Output the [X, Y] coordinate of the center of the cell containing the given text.  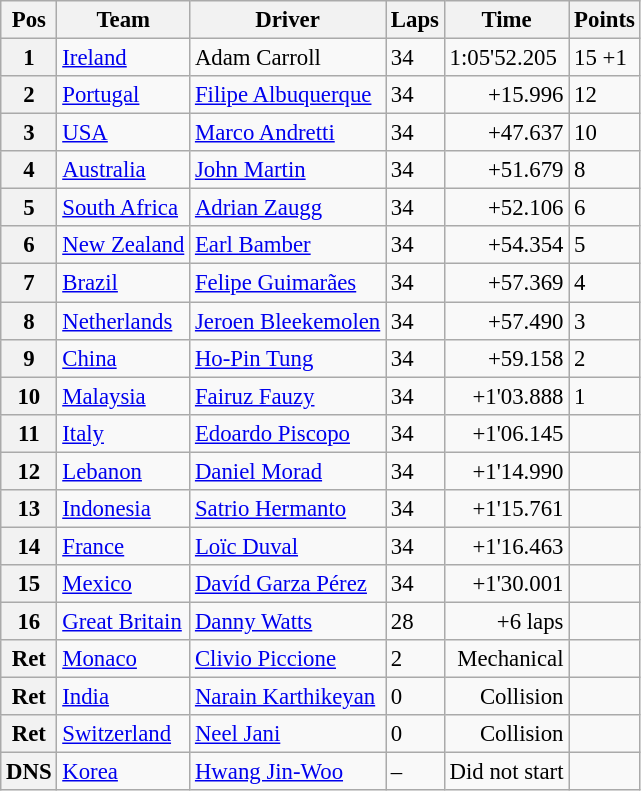
Mexico [124, 584]
+15.996 [506, 95]
9 [29, 358]
7 [29, 283]
Davíd Garza Pérez [288, 584]
Brazil [124, 283]
+1'15.761 [506, 509]
+1'06.145 [506, 433]
DNS [29, 772]
Clivio Piccione [288, 659]
Malaysia [124, 396]
Marco Andretti [288, 133]
13 [29, 509]
Portugal [124, 95]
Loïc Duval [288, 546]
Points [604, 20]
Satrio Hermanto [288, 509]
Netherlands [124, 321]
Filipe Albuquerque [288, 95]
South Africa [124, 208]
+59.158 [506, 358]
Laps [416, 20]
Felipe Guimarães [288, 283]
Ireland [124, 58]
India [124, 697]
Korea [124, 772]
15 [29, 584]
Jeroen Bleekemolen [288, 321]
11 [29, 433]
Daniel Morad [288, 471]
France [124, 546]
Ho-Pin Tung [288, 358]
Monaco [124, 659]
Indonesia [124, 509]
Lebanon [124, 471]
+1'30.001 [506, 584]
– [416, 772]
16 [29, 621]
+51.679 [506, 170]
+57.490 [506, 321]
+1'03.888 [506, 396]
1:05'52.205 [506, 58]
Danny Watts [288, 621]
+6 laps [506, 621]
+54.354 [506, 245]
+1'14.990 [506, 471]
+47.637 [506, 133]
Australia [124, 170]
Fairuz Fauzy [288, 396]
Did not start [506, 772]
28 [416, 621]
Driver [288, 20]
USA [124, 133]
14 [29, 546]
Mechanical [506, 659]
New Zealand [124, 245]
+57.369 [506, 283]
Earl Bamber [288, 245]
Adrian Zaugg [288, 208]
+1'16.463 [506, 546]
China [124, 358]
Switzerland [124, 734]
Adam Carroll [288, 58]
Narain Karthikeyan [288, 697]
+52.106 [506, 208]
Italy [124, 433]
Neel Jani [288, 734]
Pos [29, 20]
Time [506, 20]
15 +1 [604, 58]
Team [124, 20]
Hwang Jin-Woo [288, 772]
Edoardo Piscopo [288, 433]
Great Britain [124, 621]
John Martin [288, 170]
